Output the [x, y] coordinate of the center of the cell containing the given text.  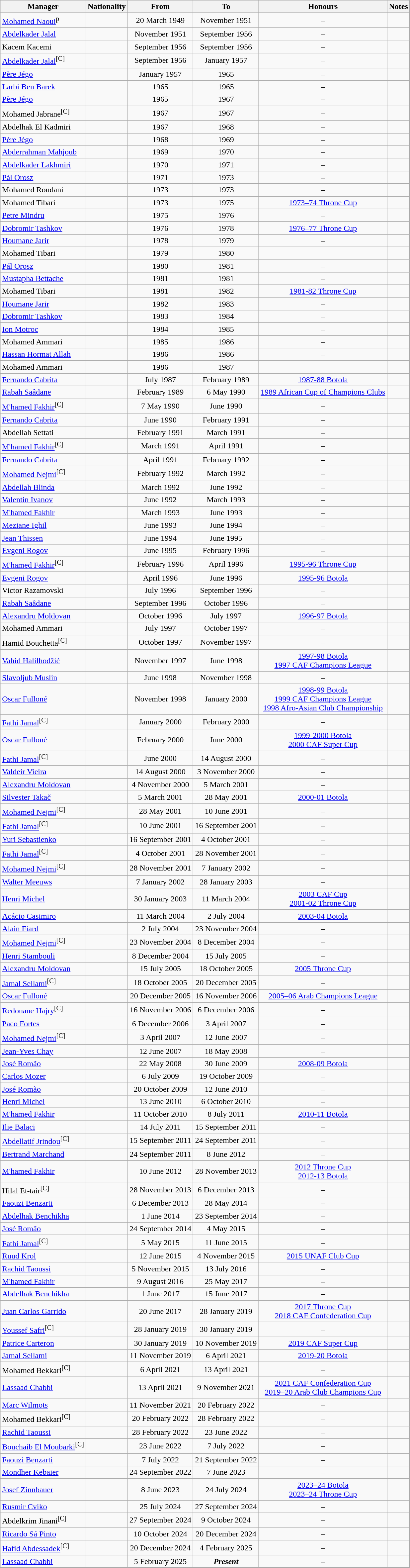
2015 UNAF Club Cup [323, 1256]
Abdellatif Jrindou[C] [43, 1141]
Jean-Yves Chay [43, 1051]
25 May 2017 [226, 1281]
7 May 1990 [160, 406]
Abdelkader Jalal [43, 34]
Youssef Safri[C] [43, 1329]
1987 [226, 367]
11 November 2021 [160, 1405]
1981-82 Throne Cup [323, 291]
Acácio Casimiro [43, 916]
11 June 2015 [226, 1242]
Mohamed Roudani [43, 190]
Vahid Halilhodžić [43, 660]
30 June 2009 [226, 1063]
Silvester Takač [43, 797]
19 October 2009 [226, 1076]
13 June 2010 [160, 1102]
9 October 2024 [226, 1521]
1998-99 Botola1999 CAF Champions League1998 Afro-Asian Club Championship [323, 699]
Victor Razamovski [43, 591]
Alain Fiard [43, 929]
1996-97 Botola [323, 616]
Hamid Bouchetta[C] [43, 642]
5 November 2015 [160, 1269]
Valdeir Vieira [43, 772]
Nationality [107, 7]
Hilal Et-tair[C] [43, 1190]
11 October 2010 [160, 1114]
20 March 1949 [160, 21]
Patrice Carteron [43, 1343]
8 July 2011 [226, 1114]
Abdelhak El Kadmiri [43, 127]
Abderrahman Mahjoub [43, 152]
Larbi Ben Barek [43, 87]
Abdellah Blinda [43, 487]
Jean Thissen [43, 538]
Hafid Abdessadek[C] [43, 1548]
Jamal Sellami [43, 1356]
Mustapha Bettache [43, 279]
22 May 2008 [160, 1063]
1973–74 Throne Cup [323, 203]
12 June 2010 [226, 1089]
6 May 1990 [226, 392]
Ricardo Sá Pinto [43, 1534]
Petre Mindru [43, 215]
1976–77 Throne Cup [323, 228]
Abdellah Settati [43, 432]
2010-11 Botola [323, 1114]
Slavoljub Muslin [43, 678]
14 July 2011 [160, 1127]
Ilie Balaci [43, 1127]
2003 CAF Cup2001-02 Throne Cup [323, 899]
Manager [43, 7]
10 October 2024 [160, 1534]
4 May 2015 [226, 1229]
Hassan Hormat Allah [43, 354]
30 January 2003 [160, 899]
Ruud Krol [43, 1256]
1 June 2014 [160, 1216]
4 November 2000 [160, 784]
1997-98 Botola1997 CAF Champions League [323, 660]
Honours [323, 7]
Abdelkader Lakhmiri [43, 165]
28 January 2003 [226, 882]
Bertrand Marchand [43, 1154]
8 June 2023 [160, 1489]
6 July 2009 [160, 1076]
24 July 2024 [226, 1489]
21 September 2022 [226, 1460]
4 February 2025 [226, 1548]
2003-04 Botola [323, 916]
13 July 2016 [226, 1269]
Redouane Hajry[C] [43, 1010]
Walter Meeuws [43, 882]
9 August 2016 [160, 1281]
Valentin Ivanov [43, 500]
1995-96 Botola [323, 578]
2019-20 Botola [323, 1356]
1987-88 Botola [323, 380]
2019 CAF Super Cup [323, 1343]
1999-2000 Botola2000 CAF Super Cup [323, 740]
9 November 2021 [226, 1388]
10 November 2019 [226, 1343]
2023–24 Botola2023–24 Throne Cup [323, 1489]
Carlos Mozer [43, 1076]
July 1987 [160, 380]
2008-09 Botola [323, 1063]
20 October 2009 [160, 1089]
24 September 2022 [160, 1472]
10 June 2012 [160, 1171]
Jamal Sellami[C] [43, 982]
Rusmir Cviko [43, 1507]
Paco Fortes [43, 1024]
June 1996 [226, 578]
15 June 2017 [226, 1294]
Josef Zinnbauer [43, 1489]
8 June 2012 [226, 1154]
18 May 2008 [226, 1051]
Yuri Sebastienko [43, 839]
Mohamed Jabrane[C] [43, 113]
2021 CAF Confederation Cup2019–20 Arab Club Champions Cup [323, 1388]
Present [226, 1561]
25 July 2024 [160, 1507]
2000-01 Botola [323, 797]
From [160, 7]
Bouchaib El Moubarki[C] [43, 1446]
2012 Throne Cup2012-13 Botola [323, 1171]
Mondher Kebaier [43, 1472]
6 October 2010 [226, 1102]
5 February 2025 [160, 1561]
1995-96 Throne Cup [323, 564]
Juan Carlos Garrido [43, 1311]
12 June 2015 [160, 1256]
Ion Motroc [43, 329]
Mohamed Naouip [43, 21]
2005 Throne Cup [323, 969]
Marc Wilmots [43, 1405]
Abdelkrim Jinani[C] [43, 1521]
20 June 2017 [160, 1311]
Henri Stambouli [43, 956]
Notes [398, 7]
11 November 2019 [160, 1356]
Abdelkader Jalal[C] [43, 60]
Meziane Ighil [43, 525]
To [226, 7]
23 September 2014 [226, 1216]
1 June 2017 [160, 1294]
7 June 2023 [226, 1472]
Kacem Kacemi [43, 46]
2005–06 Arab Champions League [323, 996]
5 May 2015 [160, 1242]
1989 African Cup of Champions Clubs [323, 392]
2017 Throne Cup2018 CAF Confederation Cup [323, 1311]
July 1996 [160, 591]
3 November 2000 [226, 772]
4 November 2015 [226, 1256]
24 September 2014 [160, 1229]
28 May 2014 [226, 1203]
